Determine the (x, y) coordinate at the center of the cell enclosing the given text.  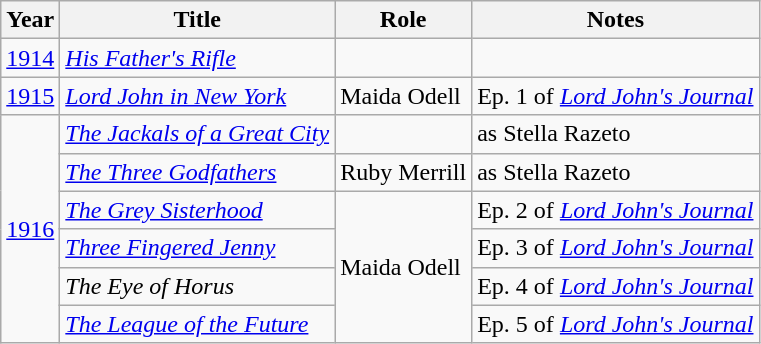
The Grey Sisterhood (198, 210)
1914 (30, 58)
1915 (30, 96)
Year (30, 20)
Notes (616, 20)
Ep. 5 of Lord John's Journal (616, 324)
Ep. 1 of Lord John's Journal (616, 96)
Title (198, 20)
1916 (30, 229)
Ruby Merrill (404, 172)
Ep. 2 of Lord John's Journal (616, 210)
Ep. 3 of Lord John's Journal (616, 248)
The League of the Future (198, 324)
Three Fingered Jenny (198, 248)
Role (404, 20)
Lord John in New York (198, 96)
The Eye of Horus (198, 286)
Ep. 4 of Lord John's Journal (616, 286)
His Father's Rifle (198, 58)
The Jackals of a Great City (198, 134)
The Three Godfathers (198, 172)
